Determine the (x, y) coordinate at the center of the cell enclosing the given text.  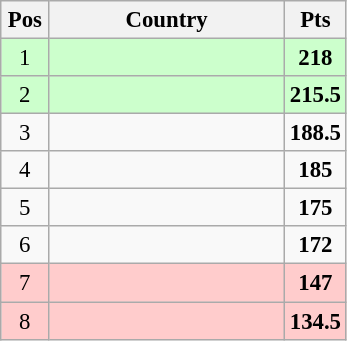
5 (25, 208)
Country (167, 20)
215.5 (315, 95)
6 (25, 245)
147 (315, 283)
218 (315, 58)
1 (25, 58)
7 (25, 283)
172 (315, 245)
4 (25, 170)
Pos (25, 20)
175 (315, 208)
3 (25, 133)
185 (315, 170)
8 (25, 321)
134.5 (315, 321)
Pts (315, 20)
2 (25, 95)
188.5 (315, 133)
